Output the (x, y) coordinate of the center of the cell containing the given text.  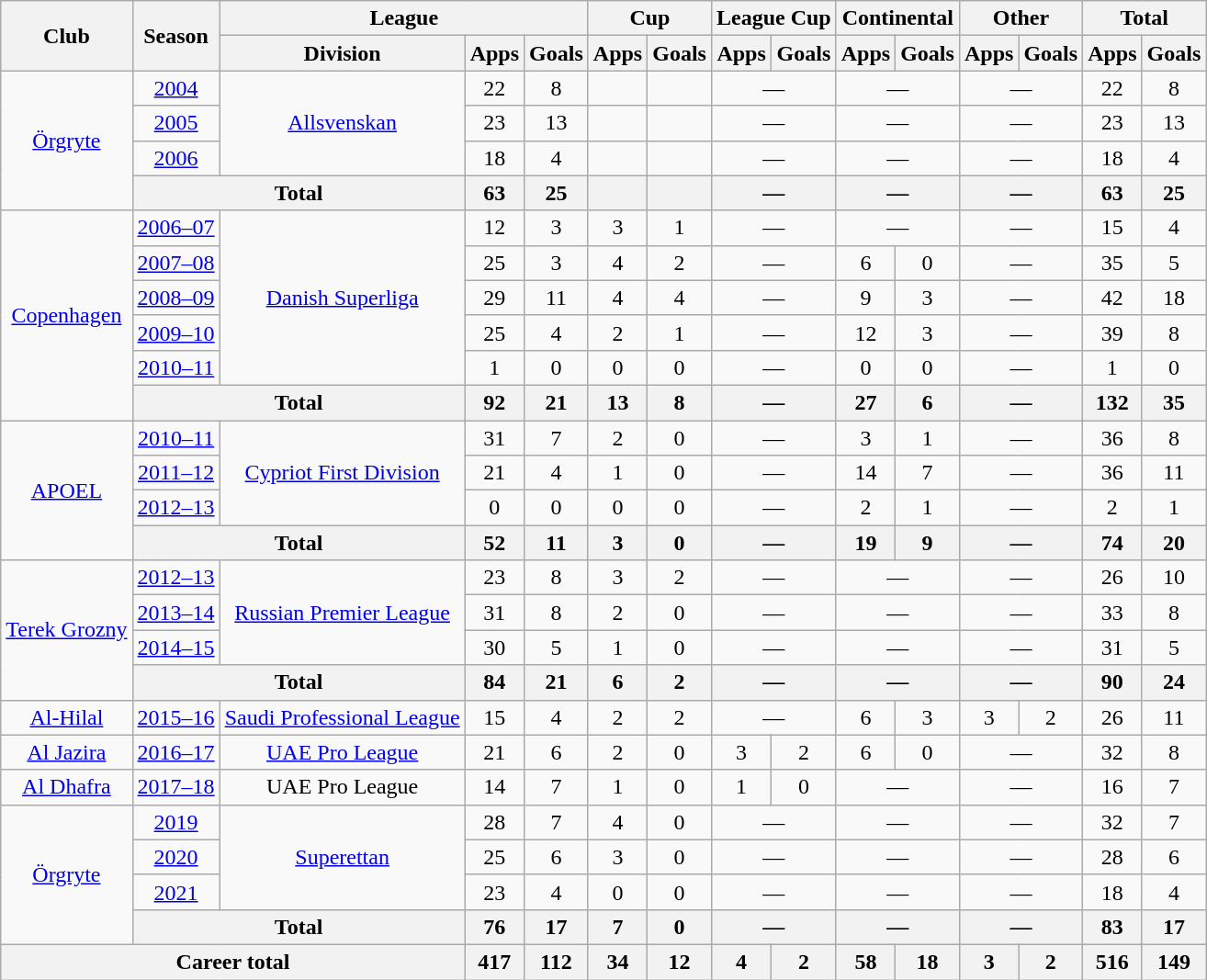
76 (494, 927)
39 (1112, 332)
Danish Superliga (342, 298)
90 (1112, 682)
132 (1112, 402)
2007–08 (176, 263)
Division (342, 53)
29 (494, 298)
Season (176, 36)
Continental (897, 18)
Allsvenskan (342, 123)
2006 (176, 158)
2011–12 (176, 473)
Saudi Professional League (342, 717)
2008–09 (176, 298)
Other (1021, 18)
Copenhagen (66, 315)
16 (1112, 787)
League Cup (773, 18)
149 (1174, 962)
84 (494, 682)
2006–07 (176, 228)
58 (865, 962)
Cypriot First Division (342, 473)
27 (865, 402)
Terek Grozny (66, 630)
33 (1112, 613)
83 (1112, 927)
2015–16 (176, 717)
Club (66, 36)
516 (1112, 962)
42 (1112, 298)
52 (494, 543)
10 (1174, 578)
74 (1112, 543)
92 (494, 402)
2014–15 (176, 648)
Al Jazira (66, 752)
Russian Premier League (342, 613)
30 (494, 648)
APOEL (66, 490)
Al Dhafra (66, 787)
2020 (176, 857)
2009–10 (176, 332)
2005 (176, 123)
417 (494, 962)
Career total (233, 962)
2019 (176, 822)
Cup (649, 18)
24 (1174, 682)
19 (865, 543)
2013–14 (176, 613)
2021 (176, 892)
2017–18 (176, 787)
20 (1174, 543)
Superettan (342, 857)
2004 (176, 88)
Al-Hilal (66, 717)
34 (617, 962)
2016–17 (176, 752)
112 (557, 962)
League (404, 18)
